Extract the [X, Y] coordinate from the center of the cell holding the provided text.  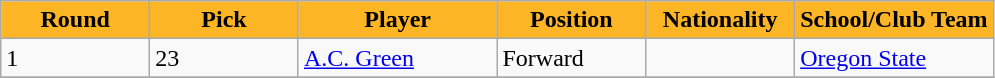
Nationality [720, 20]
Oregon State [894, 58]
School/Club Team [894, 20]
1 [76, 58]
Round [76, 20]
A.C. Green [397, 58]
23 [224, 58]
Pick [224, 20]
Forward [572, 58]
Player [397, 20]
Position [572, 20]
